For the text-containing cell, return its midpoint in [x, y] coordinate format. 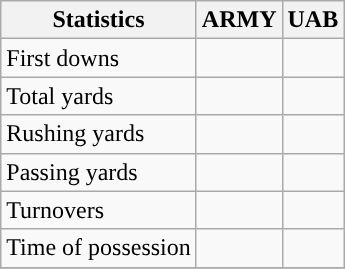
Time of possession [99, 248]
ARMY [239, 20]
Statistics [99, 20]
Passing yards [99, 172]
UAB [313, 20]
Rushing yards [99, 134]
Total yards [99, 96]
Turnovers [99, 210]
First downs [99, 58]
